Return the (x, y) coordinate for the center point of the cell that contains the specified text.  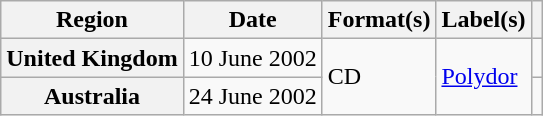
CD (379, 77)
United Kingdom (92, 58)
Region (92, 20)
Australia (92, 96)
Format(s) (379, 20)
Date (252, 20)
10 June 2002 (252, 58)
Label(s) (484, 20)
Polydor (484, 77)
24 June 2002 (252, 96)
